Scan for the cell matching the given text and deliver its (x, y) coordinate at center. 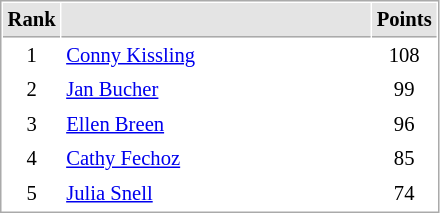
108 (404, 56)
Cathy Fechoz (216, 158)
Points (404, 20)
74 (404, 194)
Conny Kissling (216, 56)
96 (404, 124)
Rank (32, 20)
1 (32, 56)
Ellen Breen (216, 124)
4 (32, 158)
99 (404, 90)
5 (32, 194)
3 (32, 124)
2 (32, 90)
85 (404, 158)
Jan Bucher (216, 90)
Julia Snell (216, 194)
